Output the [x, y] coordinate of the center of the cell containing the given text.  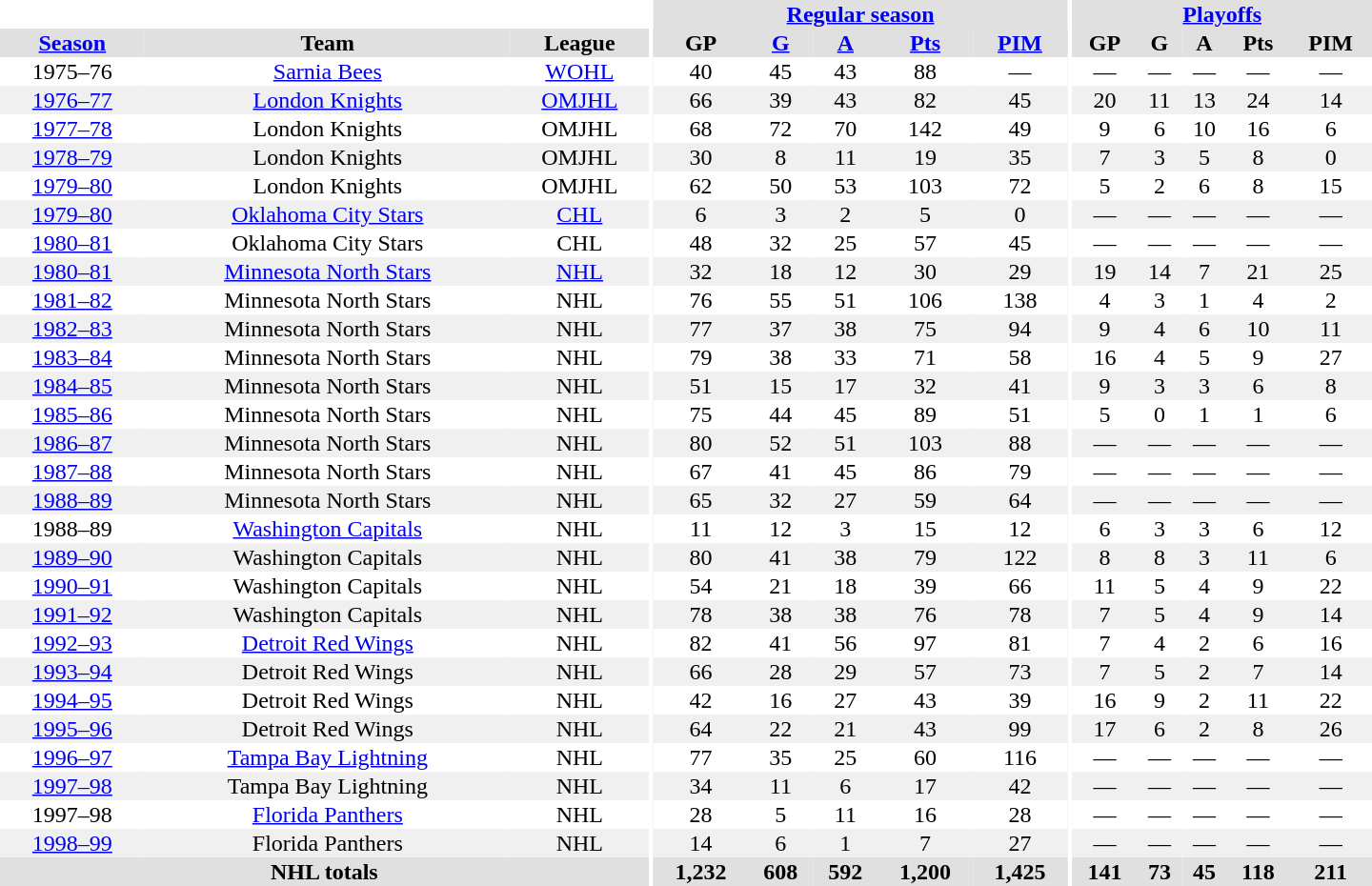
71 [924, 357]
34 [701, 786]
Season [72, 43]
Team [328, 43]
62 [701, 186]
League [579, 43]
1990–91 [72, 586]
53 [845, 186]
138 [1019, 300]
1,232 [701, 872]
89 [924, 414]
1982–83 [72, 329]
94 [1019, 329]
1987–88 [72, 472]
86 [924, 472]
Playoffs [1221, 14]
37 [780, 329]
1981–82 [72, 300]
49 [1019, 129]
1984–85 [72, 386]
56 [845, 643]
59 [924, 500]
65 [701, 500]
55 [780, 300]
NHL totals [324, 872]
1995–96 [72, 729]
608 [780, 872]
1985–86 [72, 414]
592 [845, 872]
Sarnia Bees [328, 71]
50 [780, 186]
81 [1019, 643]
48 [701, 243]
68 [701, 129]
67 [701, 472]
141 [1104, 872]
1977–78 [72, 129]
1,200 [924, 872]
33 [845, 357]
26 [1330, 729]
211 [1330, 872]
106 [924, 300]
1,425 [1019, 872]
1978–79 [72, 157]
1975–76 [72, 71]
1986–87 [72, 443]
24 [1259, 100]
1993–94 [72, 672]
97 [924, 643]
116 [1019, 757]
44 [780, 414]
1994–95 [72, 700]
Regular season [860, 14]
52 [780, 443]
60 [924, 757]
13 [1204, 100]
58 [1019, 357]
70 [845, 129]
1976–77 [72, 100]
WOHL [579, 71]
122 [1019, 557]
142 [924, 129]
1983–84 [72, 357]
1991–92 [72, 614]
40 [701, 71]
118 [1259, 872]
1996–97 [72, 757]
1992–93 [72, 643]
1998–99 [72, 843]
99 [1019, 729]
54 [701, 586]
1989–90 [72, 557]
20 [1104, 100]
